Output the (x, y) coordinate of the center of the cell containing the given text.  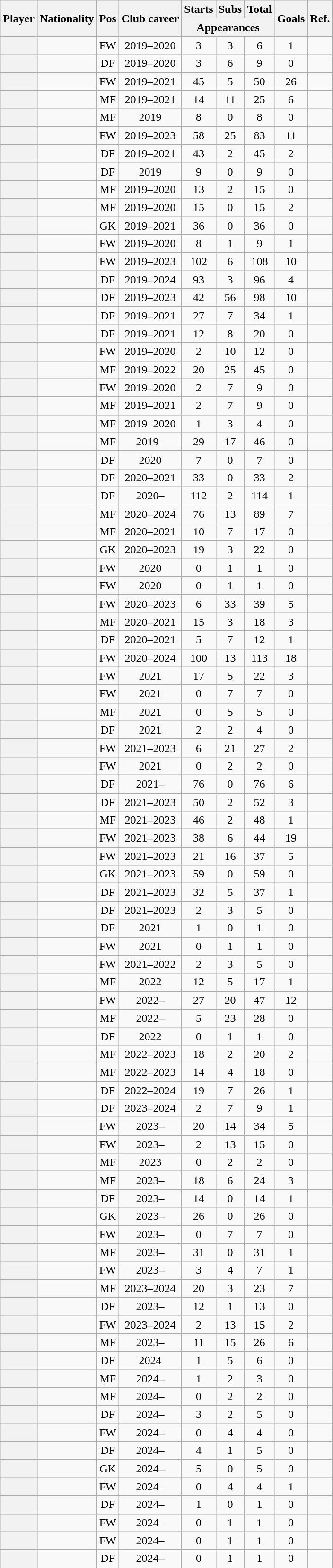
114 (260, 496)
Nationality (67, 18)
Appearances (228, 27)
98 (260, 298)
113 (260, 658)
2019–2022 (150, 370)
112 (199, 496)
47 (260, 1000)
Pos (108, 18)
Starts (199, 9)
42 (199, 298)
83 (260, 135)
16 (230, 856)
32 (199, 892)
48 (260, 820)
38 (199, 838)
89 (260, 514)
52 (260, 802)
Ref. (320, 18)
44 (260, 838)
2023 (150, 1162)
Club career (150, 18)
96 (260, 280)
29 (199, 442)
108 (260, 262)
58 (199, 135)
2022–2024 (150, 1090)
43 (199, 153)
Total (260, 9)
100 (199, 658)
39 (260, 604)
2021–2022 (150, 964)
2019– (150, 442)
28 (260, 1018)
93 (199, 280)
2020– (150, 496)
2021– (150, 784)
Player (19, 18)
Goals (291, 18)
56 (230, 298)
2024 (150, 1360)
24 (260, 1180)
2019–2024 (150, 280)
Subs (230, 9)
102 (199, 262)
